From the cell containing the given text, extract its center point as [x, y] coordinate. 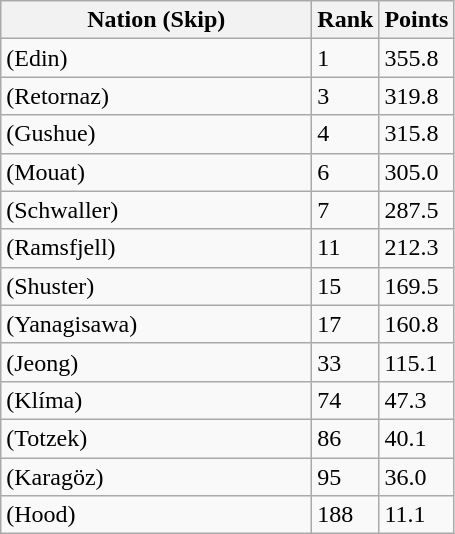
315.8 [416, 134]
(Retornaz) [156, 96]
169.5 [416, 286]
36.0 [416, 477]
(Gushue) [156, 134]
11 [346, 248]
160.8 [416, 324]
11.1 [416, 515]
(Totzek) [156, 438]
(Schwaller) [156, 210]
(Shuster) [156, 286]
Nation (Skip) [156, 20]
(Jeong) [156, 362]
355.8 [416, 58]
1 [346, 58]
Points [416, 20]
6 [346, 172]
40.1 [416, 438]
15 [346, 286]
319.8 [416, 96]
Rank [346, 20]
95 [346, 477]
86 [346, 438]
(Karagöz) [156, 477]
(Klíma) [156, 400]
(Yanagisawa) [156, 324]
188 [346, 515]
(Hood) [156, 515]
115.1 [416, 362]
287.5 [416, 210]
7 [346, 210]
74 [346, 400]
305.0 [416, 172]
17 [346, 324]
(Mouat) [156, 172]
33 [346, 362]
3 [346, 96]
(Edin) [156, 58]
212.3 [416, 248]
(Ramsfjell) [156, 248]
47.3 [416, 400]
4 [346, 134]
